Detect which cell encompasses the target text, then output its [X, Y] center coordinate. 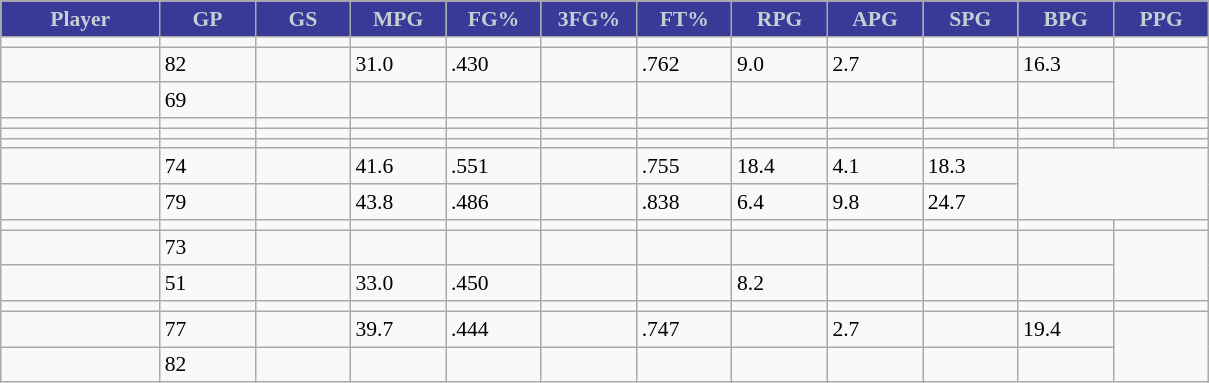
3FG% [588, 19]
FG% [494, 19]
.747 [684, 329]
.762 [684, 65]
.838 [684, 202]
.450 [494, 284]
.486 [494, 202]
79 [208, 202]
51 [208, 284]
39.7 [398, 329]
6.4 [780, 202]
.444 [494, 329]
19.4 [1066, 329]
33.0 [398, 284]
.755 [684, 167]
41.6 [398, 167]
69 [208, 101]
Player [80, 19]
.551 [494, 167]
BPG [1066, 19]
77 [208, 329]
4.1 [874, 167]
24.7 [970, 202]
RPG [780, 19]
SPG [970, 19]
43.8 [398, 202]
9.0 [780, 65]
18.3 [970, 167]
16.3 [1066, 65]
.430 [494, 65]
APG [874, 19]
73 [208, 248]
18.4 [780, 167]
FT% [684, 19]
9.8 [874, 202]
74 [208, 167]
31.0 [398, 65]
8.2 [780, 284]
GS [302, 19]
PPG [1161, 19]
MPG [398, 19]
GP [208, 19]
